Return the (x, y) coordinate for the center point of the cell that contains the specified text.  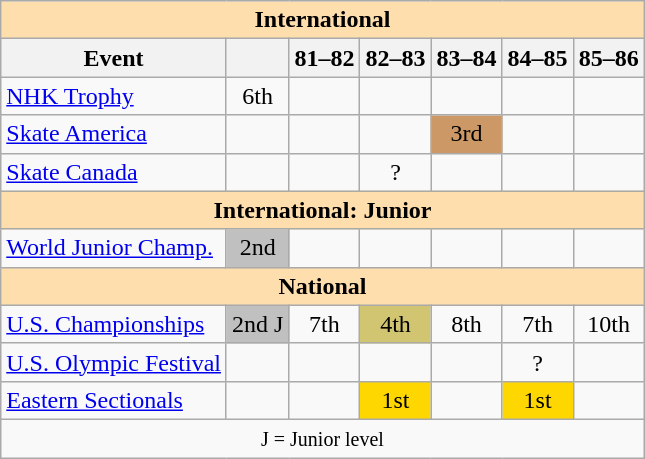
3rd (466, 134)
82–83 (396, 58)
World Junior Champ. (114, 248)
NHK Trophy (114, 96)
6th (257, 96)
2nd J (257, 324)
10th (608, 324)
83–84 (466, 58)
Skate Canada (114, 172)
Event (114, 58)
U.S. Championships (114, 324)
J = Junior level (322, 438)
81–82 (324, 58)
Eastern Sectionals (114, 400)
8th (466, 324)
International: Junior (322, 210)
2nd (257, 248)
4th (396, 324)
National (322, 286)
U.S. Olympic Festival (114, 362)
85–86 (608, 58)
84–85 (538, 58)
Skate America (114, 134)
International (322, 20)
